Output the [X, Y] coordinate of the center of the cell containing the given text.  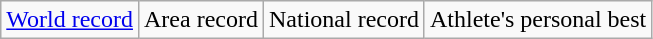
World record [70, 20]
National record [344, 20]
Area record [200, 20]
Athlete's personal best [538, 20]
